Extract the (X, Y) coordinate from the center of the cell holding the provided text.  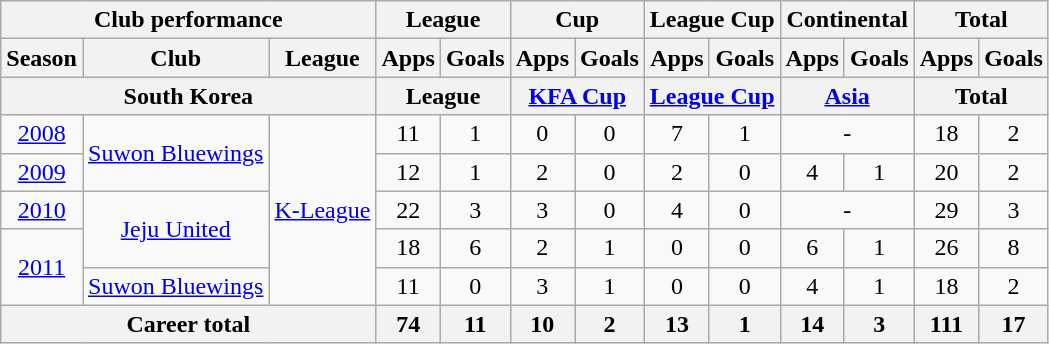
20 (946, 172)
Club performance (188, 20)
2010 (42, 210)
17 (1014, 324)
29 (946, 210)
13 (676, 324)
Jeju United (175, 229)
26 (946, 248)
Career total (188, 324)
Continental (847, 20)
2009 (42, 172)
111 (946, 324)
Cup (577, 20)
K-League (322, 210)
Season (42, 58)
14 (812, 324)
12 (408, 172)
2008 (42, 134)
KFA Cup (577, 96)
South Korea (188, 96)
2011 (42, 267)
22 (408, 210)
Asia (847, 96)
74 (408, 324)
7 (676, 134)
10 (542, 324)
Club (175, 58)
8 (1014, 248)
